Provide the [X, Y] coordinate of the cell's center where the given text is located.  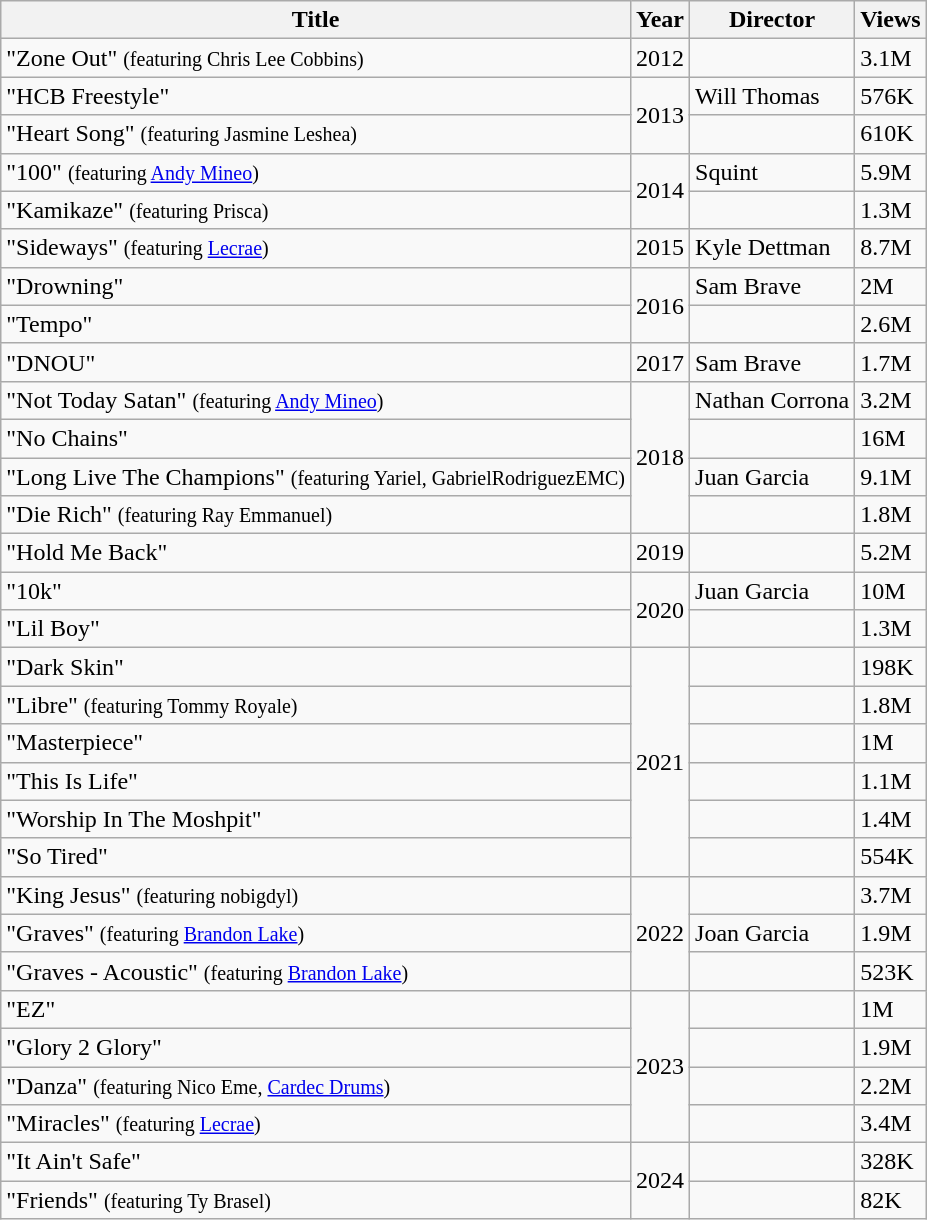
"Graves" (featuring Brandon Lake) [316, 933]
Kyle Dettman [772, 248]
2018 [660, 457]
2014 [660, 191]
"Die Rich" (featuring Ray Emmanuel) [316, 515]
1.1M [891, 781]
10M [891, 591]
"Libre" (featuring Tommy Royale) [316, 705]
2015 [660, 248]
2016 [660, 305]
"Masterpiece" [316, 743]
8.7M [891, 248]
"Friends" (featuring Ty Brasel) [316, 1200]
"No Chains" [316, 438]
"Dark Skin" [316, 667]
2020 [660, 610]
"King Jesus" (featuring nobigdyl) [316, 895]
"Miracles" (featuring Lecrae) [316, 1124]
Title [316, 20]
Squint [772, 172]
"Zone Out" (featuring Chris Lee Cobbins) [316, 58]
Joan Garcia [772, 933]
"Sideways" (featuring Lecrae) [316, 248]
Will Thomas [772, 96]
5.2M [891, 553]
Views [891, 20]
1.7M [891, 362]
"Hold Me Back" [316, 553]
"Glory 2 Glory" [316, 1047]
"This Is Life" [316, 781]
3.4M [891, 1124]
"10k" [316, 591]
Year [660, 20]
"Not Today Satan" (featuring Andy Mineo) [316, 400]
9.1M [891, 477]
523K [891, 971]
Director [772, 20]
554K [891, 857]
"DNOU" [316, 362]
Nathan Corrona [772, 400]
2023 [660, 1066]
"HCB Freestyle" [316, 96]
"Long Live The Champions" (featuring Yariel, GabrielRodriguezEMC) [316, 477]
576K [891, 96]
2012 [660, 58]
3.2M [891, 400]
"Tempo" [316, 324]
"Drowning" [316, 286]
2013 [660, 115]
"Kamikaze" (featuring Prisca) [316, 210]
328K [891, 1162]
2017 [660, 362]
"Danza" (featuring Nico Eme, Cardec Drums) [316, 1085]
"Graves - Acoustic" (featuring Brandon Lake) [316, 971]
1.4M [891, 819]
610K [891, 134]
"Lil Boy" [316, 629]
2019 [660, 553]
5.9M [891, 172]
"100" (featuring Andy Mineo) [316, 172]
3.7M [891, 895]
16M [891, 438]
"So Tired" [316, 857]
"EZ" [316, 1009]
2.2M [891, 1085]
2M [891, 286]
2022 [660, 933]
82K [891, 1200]
2024 [660, 1181]
2.6M [891, 324]
198K [891, 667]
"Heart Song" (featuring Jasmine Leshea) [316, 134]
"It Ain't Safe" [316, 1162]
2021 [660, 762]
3.1M [891, 58]
"Worship In The Moshpit" [316, 819]
